Search for the cell housing the specified text and yield its [x, y] center coordinate. 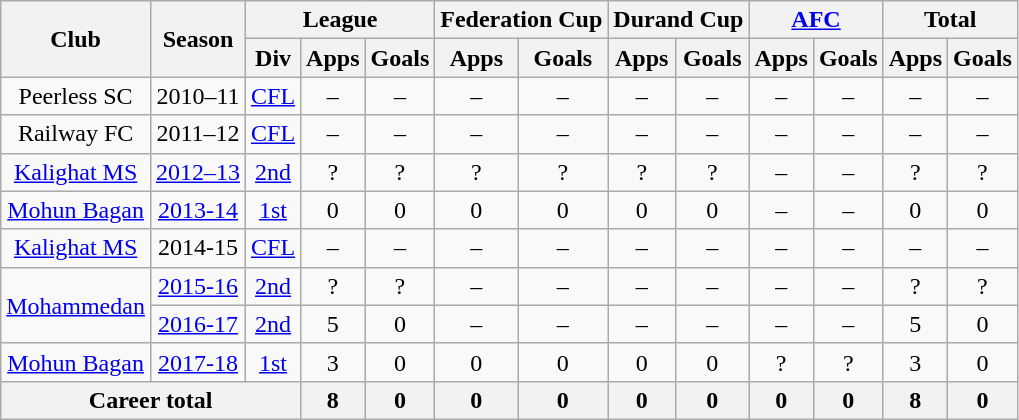
Railway FC [76, 134]
2011–12 [198, 134]
Club [76, 39]
Peerless SC [76, 96]
Career total [151, 400]
AFC [816, 20]
2015-16 [198, 286]
2013-14 [198, 210]
Total [950, 20]
Mohammedan [76, 305]
League [340, 20]
Federation Cup [522, 20]
2016-17 [198, 324]
Div [274, 58]
2012–13 [198, 172]
2017-18 [198, 362]
Durand Cup [678, 20]
2010–11 [198, 96]
Season [198, 39]
2014-15 [198, 248]
